Provide the (x, y) coordinate of the cell's center where the given text is located.  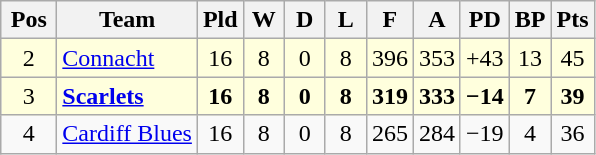
+43 (484, 58)
Scarlets (128, 96)
−14 (484, 96)
36 (572, 134)
2 (29, 58)
353 (436, 58)
7 (530, 96)
13 (530, 58)
−19 (484, 134)
L (346, 20)
265 (390, 134)
BP (530, 20)
Connacht (128, 58)
W (264, 20)
PD (484, 20)
Pos (29, 20)
Cardiff Blues (128, 134)
333 (436, 96)
Team (128, 20)
D (304, 20)
3 (29, 96)
Pts (572, 20)
396 (390, 58)
39 (572, 96)
F (390, 20)
319 (390, 96)
A (436, 20)
284 (436, 134)
Pld (220, 20)
45 (572, 58)
